Locate the cell with the specified text and output its [X, Y] center coordinate. 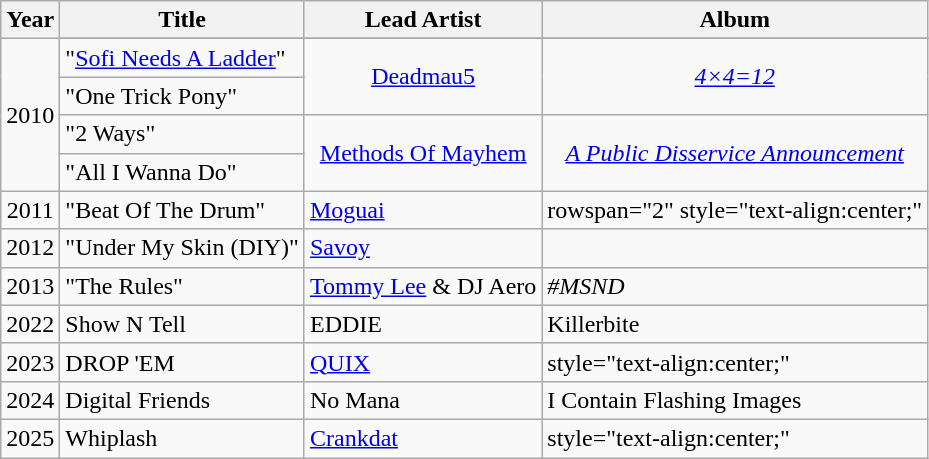
Digital Friends [182, 400]
4×4=12 [735, 77]
"Beat Of The Drum" [182, 210]
Methods Of Mayhem [422, 153]
"All I Wanna Do" [182, 172]
Crankdat [422, 438]
"One Trick Pony" [182, 96]
No Mana [422, 400]
Savoy [422, 248]
Year [30, 20]
2024 [30, 400]
Show N Tell [182, 324]
"Under My Skin (DIY)" [182, 248]
"The Rules" [182, 286]
2011 [30, 210]
2022 [30, 324]
Tommy Lee & DJ Aero [422, 286]
EDDIE [422, 324]
rowspan="2" style="text-align:center;" [735, 210]
2013 [30, 286]
"2 Ways" [182, 134]
QUIX [422, 362]
2012 [30, 248]
2025 [30, 438]
Whiplash [182, 438]
Killerbite [735, 324]
A Public Disservice Announcement [735, 153]
Lead Artist [422, 20]
Title [182, 20]
Deadmau5 [422, 77]
Moguai [422, 210]
Album [735, 20]
2023 [30, 362]
#MSND [735, 286]
"Sofi Needs A Ladder" [182, 58]
2010 [30, 115]
I Contain Flashing Images [735, 400]
DROP 'EM [182, 362]
